Identify which cell holds the provided text, then report its [x, y] central coordinate. 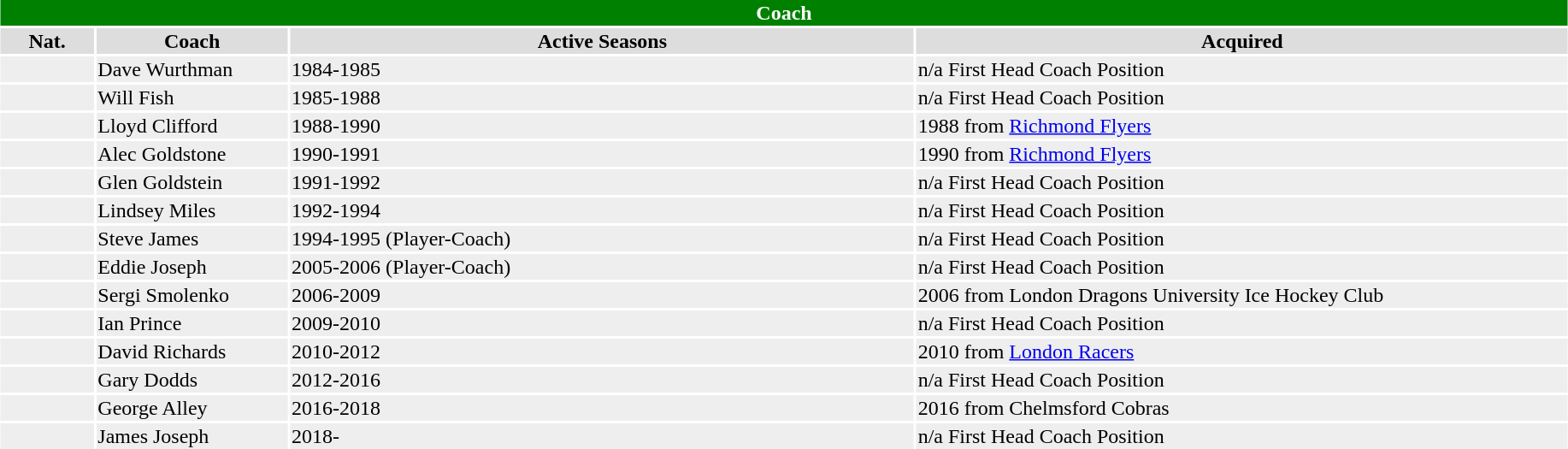
1994-1995 (Player-Coach) [603, 239]
2006-2009 [603, 295]
2009-2010 [603, 323]
Eddie Joseph [192, 267]
2010-2012 [603, 352]
1991-1992 [603, 182]
1985-1988 [603, 97]
1988-1990 [603, 126]
2010 from London Racers [1241, 352]
Nat. [46, 41]
Ian Prince [192, 323]
Steve James [192, 239]
Sergi Smolenko [192, 295]
1990 from Richmond Flyers [1241, 154]
Dave Wurthman [192, 69]
James Joseph [192, 436]
Acquired [1241, 41]
2016-2018 [603, 408]
1990-1991 [603, 154]
1992-1994 [603, 210]
1984-1985 [603, 69]
Will Fish [192, 97]
Gary Dodds [192, 380]
1988 from Richmond Flyers [1241, 126]
2006 from London Dragons University Ice Hockey Club [1241, 295]
2005-2006 (Player-Coach) [603, 267]
Glen Goldstein [192, 182]
Lloyd Clifford [192, 126]
2012-2016 [603, 380]
2016 from Chelmsford Cobras [1241, 408]
2018- [603, 436]
David Richards [192, 352]
Active Seasons [603, 41]
George Alley [192, 408]
Alec Goldstone [192, 154]
Lindsey Miles [192, 210]
